Determine the (X, Y) coordinate at the center of the cell enclosing the given text.  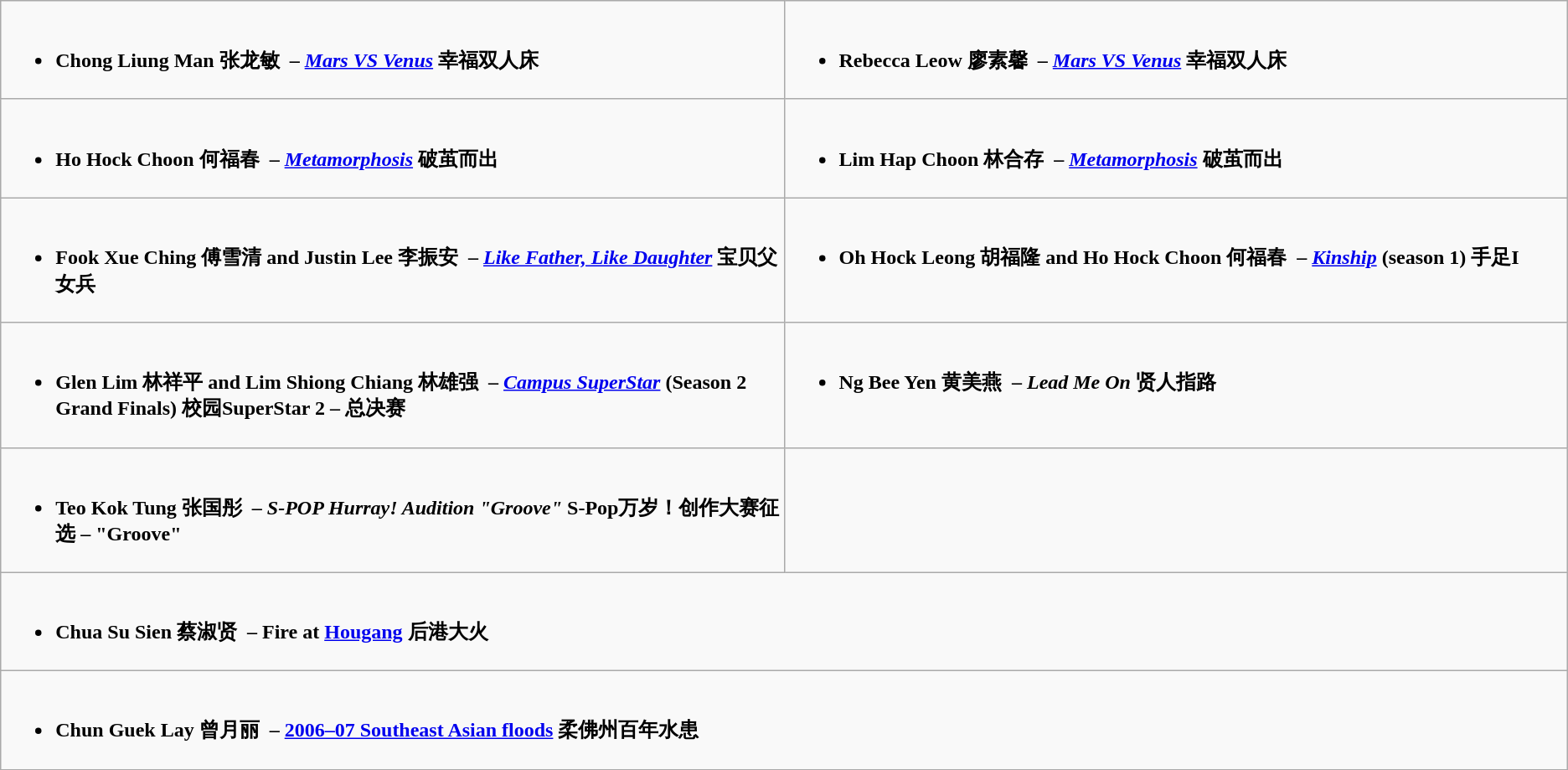
Fook Xue Ching 傅雪清 and Justin Lee 李振安 – Like Father, Like Daughter 宝贝父女兵 (392, 260)
Oh Hock Leong 胡福隆 and Ho Hock Choon 何福春 – Kinship (season 1) 手足I (1176, 260)
Ho Hock Choon 何福春 – Metamorphosis 破茧而出 (392, 148)
Lim Hap Choon 林合存 – Metamorphosis 破茧而出 (1176, 148)
Ng Bee Yen 黄美燕 – Lead Me On 贤人指路 (1176, 385)
Teo Kok Tung 张国彤 – S-POP Hurray! Audition "Groove" S-Pop万岁！创作大赛征选 – "Groove" (392, 509)
Chun Guek Lay 曾月丽 – 2006–07 Southeast Asian floods 柔佛州百年水患 (784, 721)
Chong Liung Man 张龙敏 – Mars VS Venus 幸福双人床 (392, 50)
Rebecca Leow 廖素馨 – Mars VS Venus 幸福双人床 (1176, 50)
Glen Lim 林祥平 and Lim Shiong Chiang 林雄强 – Campus SuperStar (Season 2 Grand Finals) 校园SuperStar 2 – 总决赛 (392, 385)
Chua Su Sien 蔡淑贤 – Fire at Hougang 后港大火 (784, 622)
